Identify which cell holds the provided text, then report its (X, Y) central coordinate. 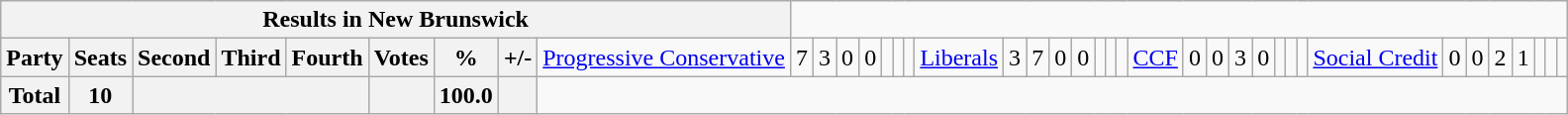
Seats (100, 57)
Party (35, 57)
CCF (1155, 57)
Fourth (327, 57)
Liberals (959, 57)
% (465, 57)
1 (1522, 57)
Second (174, 57)
+/- (517, 57)
Progressive Conservative (664, 57)
Third (251, 57)
10 (100, 95)
Results in New Brunswick (396, 20)
Social Credit (1376, 57)
Votes (401, 57)
2 (1501, 57)
Total (35, 95)
100.0 (465, 95)
